Find where the given text appears and provide that cell's center as [X, Y] coordinate. 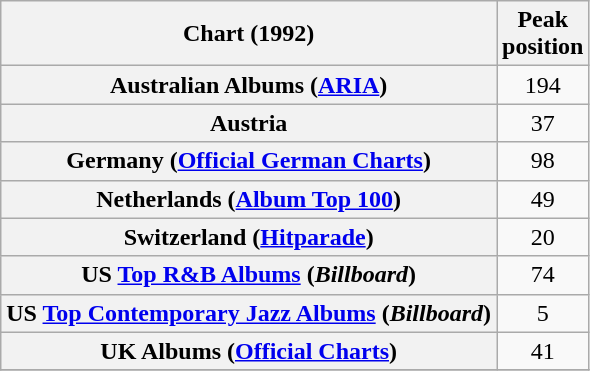
Netherlands (Album Top 100) [249, 199]
Chart (1992) [249, 34]
Australian Albums (ARIA) [249, 85]
UK Albums (Official Charts) [249, 351]
194 [543, 85]
Peakposition [543, 34]
US Top R&B Albums (Billboard) [249, 275]
37 [543, 123]
49 [543, 199]
20 [543, 237]
74 [543, 275]
Germany (Official German Charts) [249, 161]
Austria [249, 123]
Switzerland (Hitparade) [249, 237]
98 [543, 161]
US Top Contemporary Jazz Albums (Billboard) [249, 313]
41 [543, 351]
5 [543, 313]
